Output the (X, Y) coordinate of the center of the cell containing the given text.  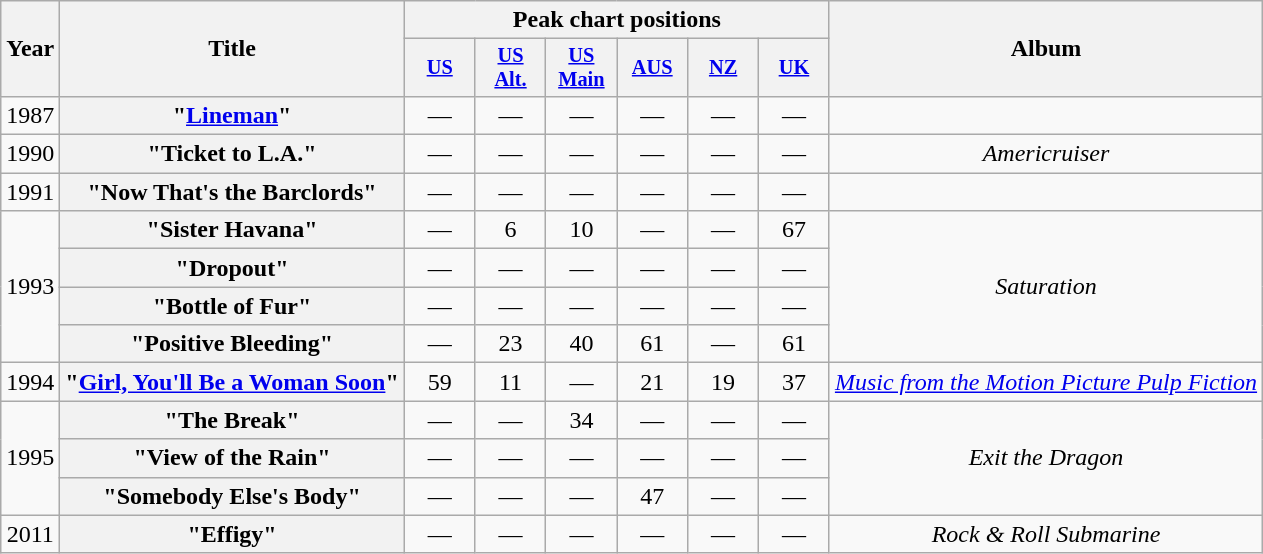
1993 (30, 287)
1987 (30, 115)
47 (652, 496)
Saturation (1046, 287)
34 (582, 420)
Title (232, 49)
Album (1046, 49)
"Bottle of Fur" (232, 306)
1990 (30, 154)
US (440, 68)
"Dropout" (232, 268)
USMain (582, 68)
"Lineman" (232, 115)
"Positive Bleeding" (232, 344)
AUS (652, 68)
11 (510, 382)
Exit the Dragon (1046, 458)
1995 (30, 458)
"Effigy" (232, 534)
23 (510, 344)
"View of the Rain" (232, 458)
19 (724, 382)
6 (510, 230)
1994 (30, 382)
"Girl, You'll Be a Woman Soon" (232, 382)
"Ticket to L.A." (232, 154)
"Sister Havana" (232, 230)
NZ (724, 68)
37 (794, 382)
67 (794, 230)
21 (652, 382)
UK (794, 68)
"Somebody Else's Body" (232, 496)
2011 (30, 534)
USAlt. (510, 68)
10 (582, 230)
40 (582, 344)
"Now That's the Barclords" (232, 192)
"The Break" (232, 420)
59 (440, 382)
Rock & Roll Submarine (1046, 534)
Peak chart positions (616, 20)
1991 (30, 192)
Americruiser (1046, 154)
Music from the Motion Picture Pulp Fiction (1046, 382)
Year (30, 49)
